Output the (X, Y) coordinate of the center of the cell containing the given text.  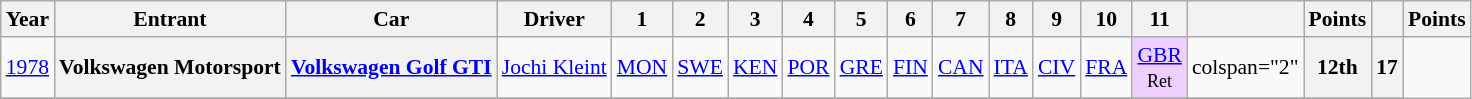
colspan="2" (1246, 68)
Volkswagen Golf GTI (392, 68)
5 (862, 19)
Car (392, 19)
10 (1106, 19)
CAN (961, 68)
POR (808, 68)
1 (642, 19)
Jochi Kleint (554, 68)
12th (1338, 68)
ITA (1011, 68)
Driver (554, 19)
3 (755, 19)
MON (642, 68)
CIV (1056, 68)
7 (961, 19)
FIN (910, 68)
GBRRet (1160, 68)
KEN (755, 68)
6 (910, 19)
11 (1160, 19)
SWE (700, 68)
GRE (862, 68)
Entrant (170, 19)
9 (1056, 19)
17 (1387, 68)
4 (808, 19)
Volkswagen Motorsport (170, 68)
1978 (28, 68)
8 (1011, 19)
2 (700, 19)
Year (28, 19)
FRA (1106, 68)
